Capture the cell that displays the provided text and extract its [x, y] central coordinate. 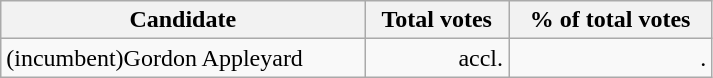
accl. [437, 58]
Candidate [183, 20]
. [610, 58]
Total votes [437, 20]
(incumbent)Gordon Appleyard [183, 58]
% of total votes [610, 20]
